For the text-containing cell, return its midpoint in (X, Y) coordinate format. 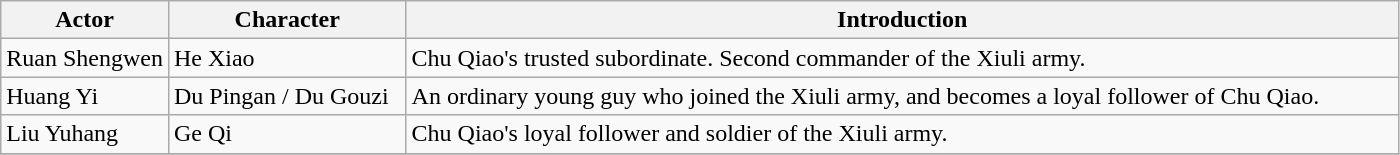
He Xiao (287, 58)
Actor (85, 20)
Chu Qiao's trusted subordinate. Second commander of the Xiuli army. (902, 58)
An ordinary young guy who joined the Xiuli army, and becomes a loyal follower of Chu Qiao. (902, 96)
Du Pingan / Du Gouzi (287, 96)
Character (287, 20)
Ge Qi (287, 134)
Liu Yuhang (85, 134)
Ruan Shengwen (85, 58)
Chu Qiao's loyal follower and soldier of the Xiuli army. (902, 134)
Introduction (902, 20)
Huang Yi (85, 96)
